Extract the [x, y] coordinate from the center of the cell holding the provided text.  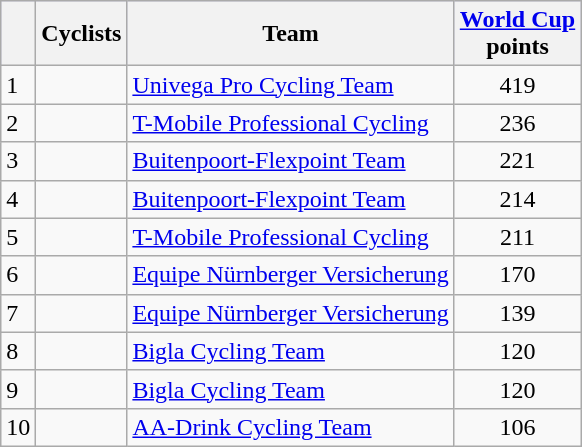
AA-Drink Cycling Team [290, 427]
214 [517, 199]
Univega Pro Cycling Team [290, 85]
1 [18, 85]
4 [18, 199]
236 [517, 123]
9 [18, 389]
6 [18, 275]
139 [517, 313]
170 [517, 275]
106 [517, 427]
World Cuppoints [517, 34]
8 [18, 351]
7 [18, 313]
221 [517, 161]
419 [517, 85]
211 [517, 237]
10 [18, 427]
Team [290, 34]
3 [18, 161]
Cyclists [82, 34]
2 [18, 123]
5 [18, 237]
